Return (x, y) of the center of cell containing provided text 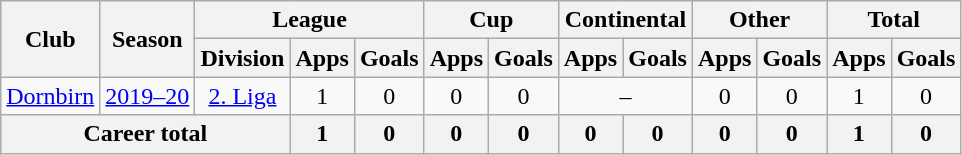
– (625, 96)
2019–20 (148, 96)
Other (759, 20)
Total (894, 20)
League (310, 20)
Career total (146, 134)
Division (242, 58)
Club (50, 39)
Season (148, 39)
Continental (625, 20)
2. Liga (242, 96)
Cup (491, 20)
Dornbirn (50, 96)
